From the cell containing the given text, extract its center point as [X, Y] coordinate. 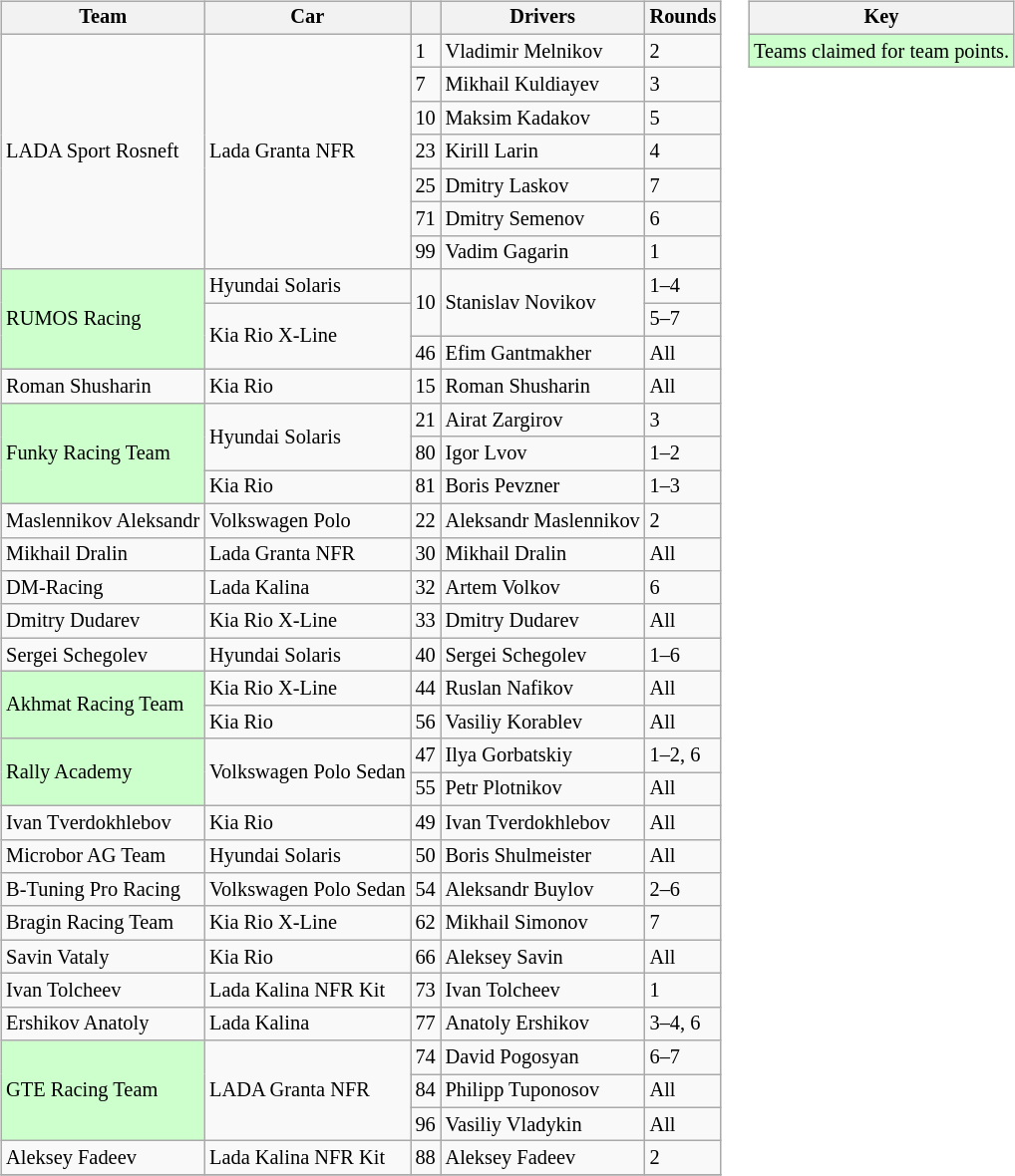
62 [426, 923]
99 [426, 252]
Drivers [542, 18]
5–7 [684, 320]
73 [426, 991]
Petr Plotnikov [542, 789]
88 [426, 1158]
4 [684, 151]
1–6 [684, 655]
B-Tuning Pro Racing [103, 890]
66 [426, 957]
22 [426, 520]
David Pogosyan [542, 1057]
2–6 [684, 890]
46 [426, 353]
40 [426, 655]
3–4, 6 [684, 1024]
Mikhail Simonov [542, 923]
96 [426, 1124]
Vadim Gagarin [542, 252]
Team [103, 18]
Microbor AG Team [103, 856]
Ilya Gorbatskiy [542, 755]
1–2, 6 [684, 755]
Aleksandr Buylov [542, 890]
Dmitry Laskov [542, 185]
1–3 [684, 487]
6–7 [684, 1057]
56 [426, 722]
81 [426, 487]
54 [426, 890]
Stanislav Novikov [542, 303]
Kirill Larin [542, 151]
55 [426, 789]
Vasiliy Vladykin [542, 1124]
Philipp Tuponosov [542, 1091]
LADA Sport Rosneft [103, 151]
74 [426, 1057]
33 [426, 621]
1–4 [684, 286]
23 [426, 151]
21 [426, 421]
32 [426, 588]
84 [426, 1091]
RUMOS Racing [103, 319]
Maslennikov Aleksandr [103, 520]
15 [426, 387]
44 [426, 689]
Mikhail Kuldiayev [542, 85]
Bragin Racing Team [103, 923]
Car [307, 18]
50 [426, 856]
Teams claimed for team points. [881, 51]
Boris Pevzner [542, 487]
Vasiliy Korablev [542, 722]
DM-Racing [103, 588]
Igor Lvov [542, 453]
Artem Volkov [542, 588]
30 [426, 554]
Ershikov Anatoly [103, 1024]
25 [426, 185]
Volkswagen Polo [307, 520]
Ruslan Nafikov [542, 689]
Savin Vataly [103, 957]
80 [426, 453]
1–2 [684, 453]
47 [426, 755]
Boris Shulmeister [542, 856]
Rally Academy [103, 771]
Aleksandr Maslennikov [542, 520]
Rounds [684, 18]
49 [426, 822]
Aleksey Savin [542, 957]
Akhmat Racing Team [103, 706]
5 [684, 119]
Airat Zargirov [542, 421]
Maksim Kadakov [542, 119]
Vladimir Melnikov [542, 51]
Efim Gantmakher [542, 353]
Funky Racing Team [103, 454]
GTE Racing Team [103, 1090]
Key [881, 18]
LADA Granta NFR [307, 1090]
Dmitry Semenov [542, 219]
77 [426, 1024]
71 [426, 219]
Anatoly Ershikov [542, 1024]
